Detect which cell encompasses the target text, then output its [X, Y] center coordinate. 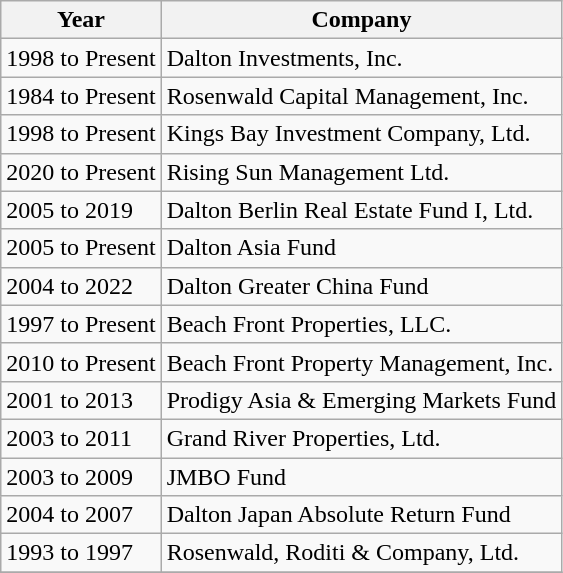
Beach Front Properties, LLC. [362, 324]
2004 to 2022 [81, 286]
Company [362, 20]
Rosenwald, Roditi & Company, Ltd. [362, 553]
Dalton Asia Fund [362, 248]
Dalton Japan Absolute Return Fund [362, 515]
2004 to 2007 [81, 515]
Kings Bay Investment Company, Ltd. [362, 134]
1984 to Present [81, 96]
Year [81, 20]
JMBO Fund [362, 477]
Dalton Investments, Inc. [362, 58]
1993 to 1997 [81, 553]
2005 to Present [81, 248]
Dalton Berlin Real Estate Fund I, Ltd. [362, 210]
Beach Front Property Management, Inc. [362, 362]
Rising Sun Management Ltd. [362, 172]
2005 to 2019 [81, 210]
Prodigy Asia & Emerging Markets Fund [362, 400]
1997 to Present [81, 324]
2003 to 2009 [81, 477]
2010 to Present [81, 362]
2020 to Present [81, 172]
2003 to 2011 [81, 438]
2001 to 2013 [81, 400]
Rosenwald Capital Management, Inc. [362, 96]
Grand River Properties, Ltd. [362, 438]
Dalton Greater China Fund [362, 286]
